Scan for the cell matching the given text and deliver its (X, Y) coordinate at center. 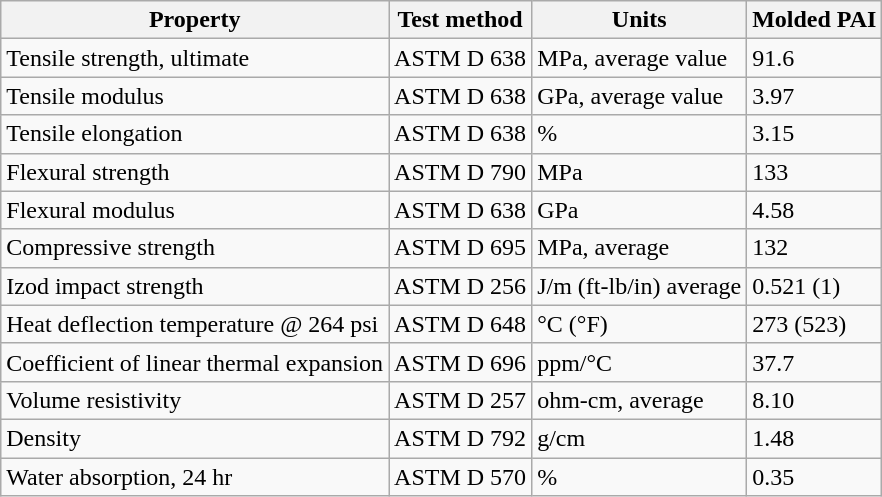
ohm-cm, average (640, 400)
37.7 (814, 362)
GPa, average value (640, 96)
Flexural strength (195, 172)
MPa, average value (640, 58)
Tensile strength, ultimate (195, 58)
133 (814, 172)
3.97 (814, 96)
ASTM D 648 (460, 324)
ASTM D 695 (460, 248)
91.6 (814, 58)
4.58 (814, 210)
Heat deflection temperature @ 264 psi (195, 324)
Compressive strength (195, 248)
Tensile elongation (195, 134)
ASTM D 790 (460, 172)
Water absorption, 24 hr (195, 477)
Volume resistivity (195, 400)
°C (°F) (640, 324)
ASTM D 257 (460, 400)
Izod impact strength (195, 286)
0.521 (1) (814, 286)
GPa (640, 210)
MPa, average (640, 248)
Units (640, 20)
Coefficient of linear thermal expansion (195, 362)
ppm/°C (640, 362)
MPa (640, 172)
g/cm (640, 438)
Property (195, 20)
3.15 (814, 134)
Test method (460, 20)
1.48 (814, 438)
ASTM D 256 (460, 286)
ASTM D 792 (460, 438)
132 (814, 248)
8.10 (814, 400)
Molded PAI (814, 20)
ASTM D 696 (460, 362)
ASTM D 570 (460, 477)
Flexural modulus (195, 210)
J/m (ft-lb/in) average (640, 286)
273 (523) (814, 324)
Density (195, 438)
Tensile modulus (195, 96)
0.35 (814, 477)
